Scan for the cell matching the given text and deliver its (x, y) coordinate at center. 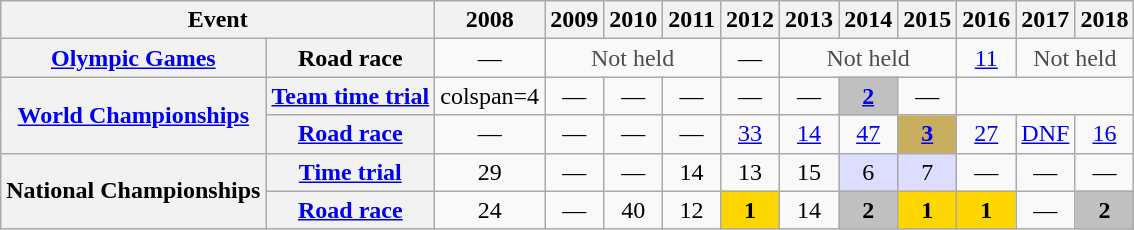
World Championships (134, 115)
colspan=4 (490, 96)
2013 (810, 20)
11 (986, 58)
47 (868, 134)
2014 (868, 20)
13 (750, 172)
16 (1104, 134)
2012 (750, 20)
6 (868, 172)
7 (928, 172)
Event (218, 20)
2016 (986, 20)
2017 (1046, 20)
33 (750, 134)
2015 (928, 20)
2011 (692, 20)
Team time trial (350, 96)
27 (986, 134)
40 (634, 210)
2008 (490, 20)
12 (692, 210)
2010 (634, 20)
2018 (1104, 20)
24 (490, 210)
15 (810, 172)
29 (490, 172)
DNF (1046, 134)
National Championships (134, 191)
2009 (574, 20)
3 (928, 134)
Olympic Games (134, 58)
Time trial (350, 172)
